For the text-containing cell, return its midpoint in (x, y) coordinate format. 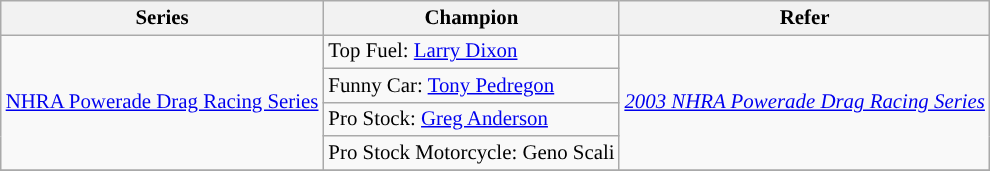
Champion (471, 18)
Top Fuel: Larry Dixon (471, 51)
Refer (804, 18)
Pro Stock: Greg Anderson (471, 119)
Funny Car: Tony Pedregon (471, 85)
Series (162, 18)
2003 NHRA Powerade Drag Racing Series (804, 102)
Pro Stock Motorcycle: Geno Scali (471, 153)
NHRA Powerade Drag Racing Series (162, 102)
